Output the (X, Y) coordinate of the center of the cell containing the given text.  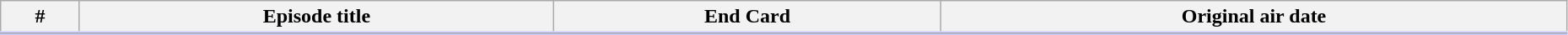
Episode title (316, 17)
End Card (747, 17)
# (40, 17)
Original air date (1254, 17)
